Return (X, Y) of the center of cell containing provided text 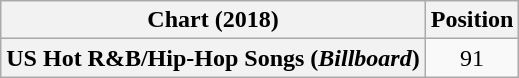
US Hot R&B/Hip-Hop Songs (Billboard) (213, 58)
Position (472, 20)
91 (472, 58)
Chart (2018) (213, 20)
